Find where the given text appears and provide that cell's center as (x, y) coordinate. 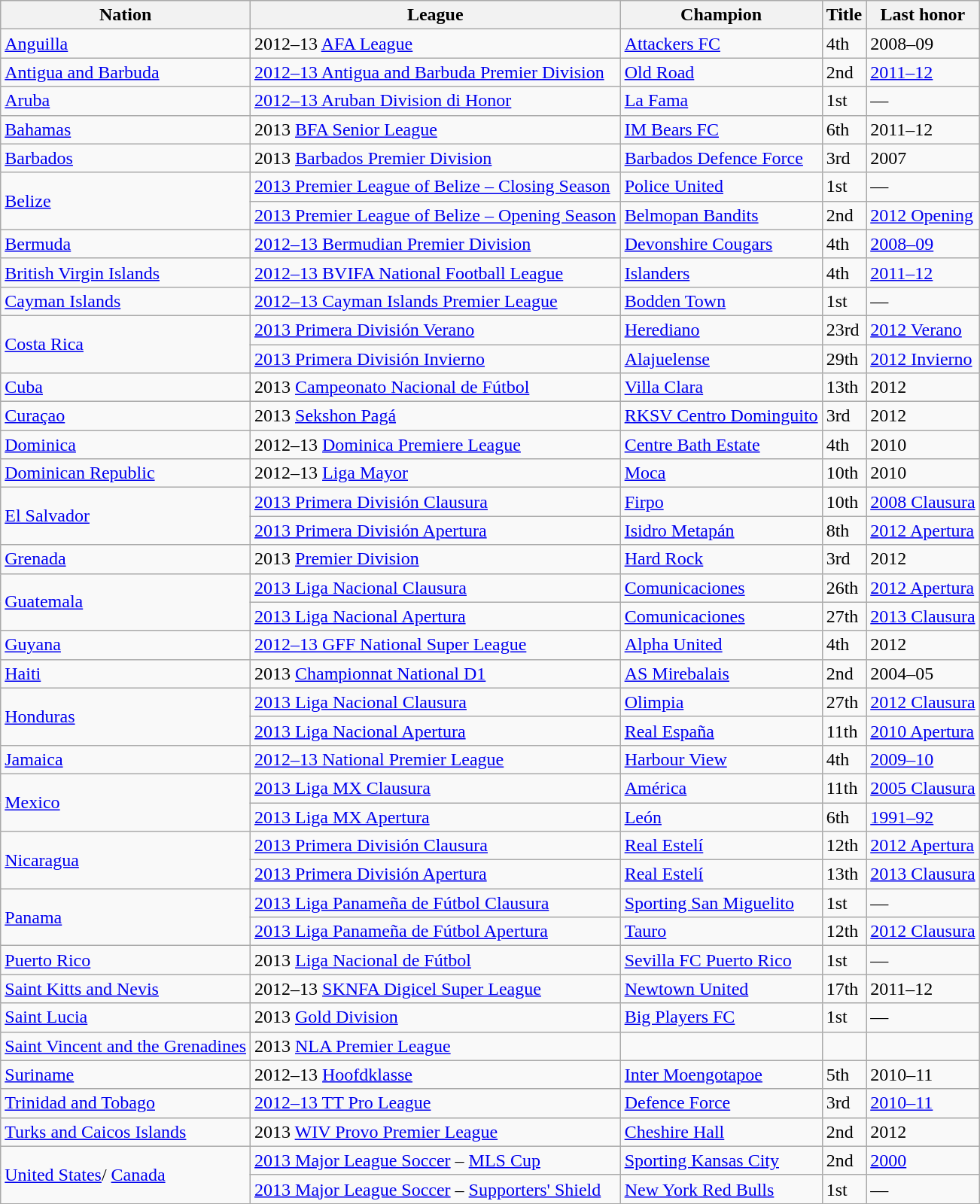
Alajuelense (721, 359)
Bahamas (126, 129)
Grenada (126, 559)
17th (845, 989)
Saint Kitts and Nevis (126, 989)
Islanders (721, 272)
Barbados Defence Force (721, 158)
United States/ Canada (126, 1175)
Puerto Rico (126, 960)
8th (845, 531)
2013 Major League Soccer – MLS Cup (436, 1160)
Dominican Republic (126, 473)
2004–05 (923, 673)
Saint Lucia (126, 1017)
2012–13 Bermudian Premier Division (436, 244)
2013 Major League Soccer – Supporters' Shield (436, 1189)
2012–13 Hoofdklasse (436, 1075)
Hard Rock (721, 559)
League (436, 15)
Antigua and Barbuda (126, 72)
IM Bears FC (721, 129)
2012 Opening (923, 215)
Belize (126, 201)
26th (845, 588)
Guyana (126, 645)
Belmopan Bandits (721, 215)
Honduras (126, 716)
2013 Sekshon Pagá (436, 416)
Bermuda (126, 244)
Attackers FC (721, 44)
Suriname (126, 1075)
Costa Rica (126, 344)
Cuba (126, 388)
Curaçao (126, 416)
Bodden Town (721, 301)
1991–92 (923, 816)
Harbour View (721, 759)
Jamaica (126, 759)
Firpo (721, 502)
América (721, 788)
Olimpia (721, 702)
Inter Moengotapoe (721, 1075)
2013 Liga Panameña de Fútbol Clausura (436, 903)
2013 Premier Division (436, 559)
2013 Liga MX Apertura (436, 816)
Real España (721, 731)
Sevilla FC Puerto Rico (721, 960)
New York Red Bulls (721, 1189)
2013 Campeonato Nacional de Fútbol (436, 388)
2012–13 SKNFA Digicel Super League (436, 989)
Dominica (126, 445)
2013 Primera División Verano (436, 330)
Police United (721, 187)
23rd (845, 330)
Cheshire Hall (721, 1132)
Isidro Metapán (721, 531)
2013 Premier League of Belize – Opening Season (436, 215)
Title (845, 15)
Tauro (721, 932)
2008 Clausura (923, 502)
Saint Vincent and the Grenadines (126, 1046)
2013 WIV Provo Premier League (436, 1132)
Herediano (721, 330)
2012–13 National Premier League (436, 759)
2010 Apertura (923, 731)
2012–13 AFA League (436, 44)
Centre Bath Estate (721, 445)
Sporting Kansas City (721, 1160)
2012 Verano (923, 330)
AS Mirebalais (721, 673)
2012 Invierno (923, 359)
Villa Clara (721, 388)
Nicaragua (126, 860)
2013 BFA Senior League (436, 129)
2013 Gold Division (436, 1017)
Mexico (126, 802)
British Virgin Islands (126, 272)
El Salvador (126, 516)
Moca (721, 473)
2005 Clausura (923, 788)
2012–13 Cayman Islands Premier League (436, 301)
Sporting San Miguelito (721, 903)
Aruba (126, 101)
León (721, 816)
Champion (721, 15)
2009–10 (923, 759)
2013 Primera División Invierno (436, 359)
Last honor (923, 15)
2000 (923, 1160)
2012–13 GFF National Super League (436, 645)
Guatemala (126, 602)
2012–13 Aruban Division di Honor (436, 101)
2013 Liga Nacional de Fútbol (436, 960)
5th (845, 1075)
RKSV Centro Dominguito (721, 416)
2013 Championnat National D1 (436, 673)
Cayman Islands (126, 301)
Panama (126, 917)
Turks and Caicos Islands (126, 1132)
2012–13 Antigua and Barbuda Premier Division (436, 72)
Barbados (126, 158)
La Fama (721, 101)
2007 (923, 158)
Defence Force (721, 1103)
2012–13 BVIFA National Football League (436, 272)
2012–13 Dominica Premiere League (436, 445)
Nation (126, 15)
2013 Barbados Premier Division (436, 158)
2012–13 TT Pro League (436, 1103)
Old Road (721, 72)
Devonshire Cougars (721, 244)
29th (845, 359)
2013 Premier League of Belize – Closing Season (436, 187)
2013 Liga Panameña de Fútbol Apertura (436, 932)
Trinidad and Tobago (126, 1103)
Haiti (126, 673)
Anguilla (126, 44)
Big Players FC (721, 1017)
Alpha United (721, 645)
2012–13 Liga Mayor (436, 473)
2013 NLA Premier League (436, 1046)
Newtown United (721, 989)
2013 Liga MX Clausura (436, 788)
